Locate the cell with the specified text and output its [X, Y] center coordinate. 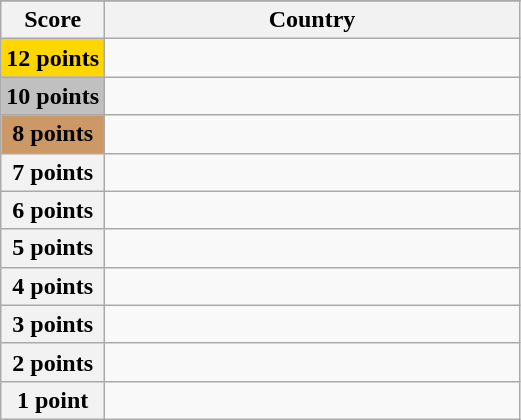
1 point [53, 400]
2 points [53, 362]
4 points [53, 286]
8 points [53, 134]
10 points [53, 96]
3 points [53, 324]
7 points [53, 172]
5 points [53, 248]
Score [53, 20]
6 points [53, 210]
Country [312, 20]
12 points [53, 58]
